Find where the given text appears and provide that cell's center as (x, y) coordinate. 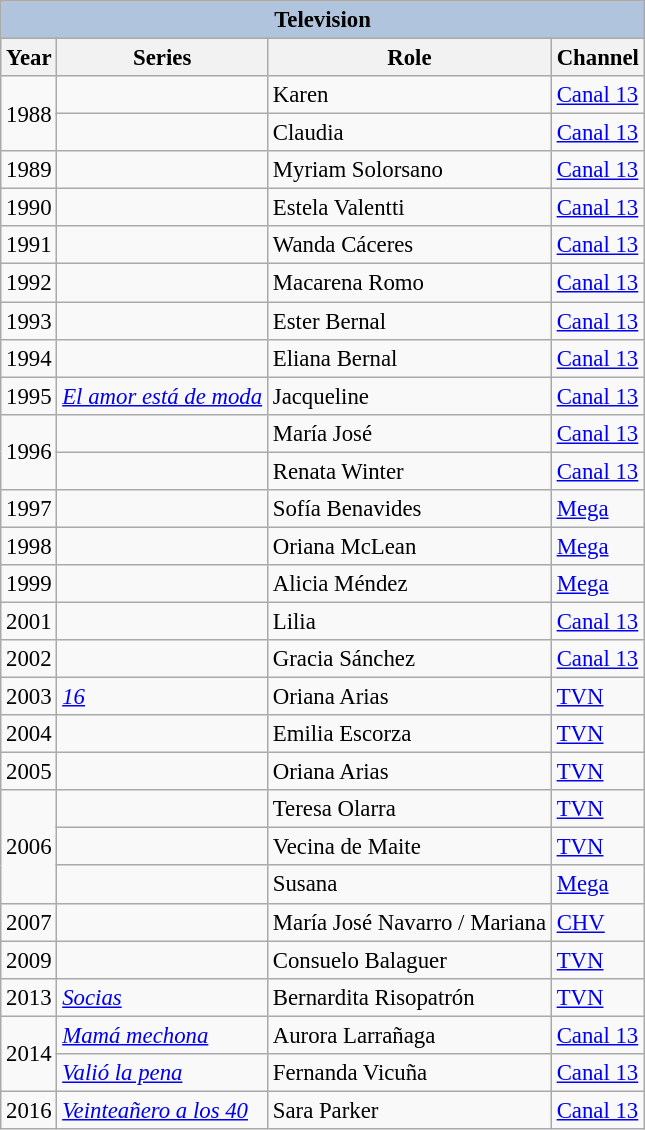
2004 (29, 734)
Gracia Sánchez (409, 659)
1999 (29, 584)
Jacqueline (409, 396)
Renata Winter (409, 471)
Mamá mechona (162, 1035)
2009 (29, 960)
2013 (29, 997)
Susana (409, 885)
1994 (29, 358)
2003 (29, 697)
2005 (29, 772)
1995 (29, 396)
Emilia Escorza (409, 734)
1988 (29, 114)
1996 (29, 452)
Myriam Solorsano (409, 170)
Wanda Cáceres (409, 245)
Role (409, 58)
Alicia Méndez (409, 584)
Series (162, 58)
Sara Parker (409, 1110)
Aurora Larrañaga (409, 1035)
1997 (29, 509)
1993 (29, 321)
2002 (29, 659)
Socias (162, 997)
Claudia (409, 133)
2007 (29, 922)
1992 (29, 283)
Eliana Bernal (409, 358)
Consuelo Balaguer (409, 960)
Oriana McLean (409, 546)
Bernardita Risopatrón (409, 997)
María José Navarro / Mariana (409, 922)
16 (162, 697)
Vecina de Maite (409, 847)
Year (29, 58)
Estela Valentti (409, 208)
Lilia (409, 621)
1998 (29, 546)
Fernanda Vicuña (409, 1073)
Television (323, 20)
2016 (29, 1110)
Macarena Romo (409, 283)
Ester Bernal (409, 321)
CHV (598, 922)
2001 (29, 621)
Sofía Benavides (409, 509)
1989 (29, 170)
Veinteañero a los 40 (162, 1110)
2014 (29, 1054)
El amor está de moda (162, 396)
Teresa Olarra (409, 809)
1991 (29, 245)
María José (409, 433)
2006 (29, 846)
Channel (598, 58)
Valió la pena (162, 1073)
Karen (409, 95)
1990 (29, 208)
